Capture the cell that displays the provided text and extract its (X, Y) central coordinate. 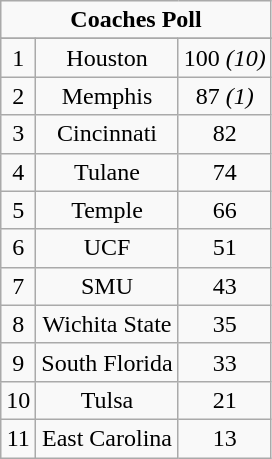
Coaches Poll (136, 20)
6 (18, 248)
43 (224, 286)
5 (18, 210)
Tulsa (107, 400)
UCF (107, 248)
82 (224, 134)
7 (18, 286)
1 (18, 58)
Temple (107, 210)
3 (18, 134)
Memphis (107, 96)
74 (224, 172)
11 (18, 438)
Houston (107, 58)
South Florida (107, 362)
9 (18, 362)
10 (18, 400)
4 (18, 172)
35 (224, 324)
SMU (107, 286)
Cincinnati (107, 134)
Tulane (107, 172)
13 (224, 438)
87 (1) (224, 96)
66 (224, 210)
100 (10) (224, 58)
21 (224, 400)
2 (18, 96)
Wichita State (107, 324)
East Carolina (107, 438)
33 (224, 362)
51 (224, 248)
8 (18, 324)
